Determine the (x, y) coordinate at the center of the cell enclosing the given text.  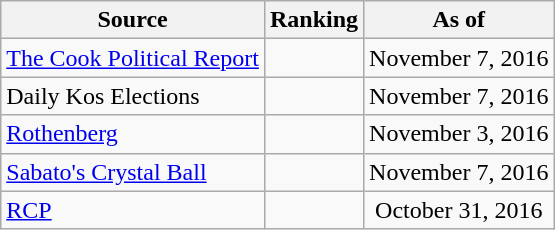
RCP (133, 210)
Source (133, 20)
November 3, 2016 (459, 134)
The Cook Political Report (133, 58)
Ranking (314, 20)
As of (459, 20)
October 31, 2016 (459, 210)
Rothenberg (133, 134)
Daily Kos Elections (133, 96)
Sabato's Crystal Ball (133, 172)
